Return (x, y) of the center of cell containing provided text 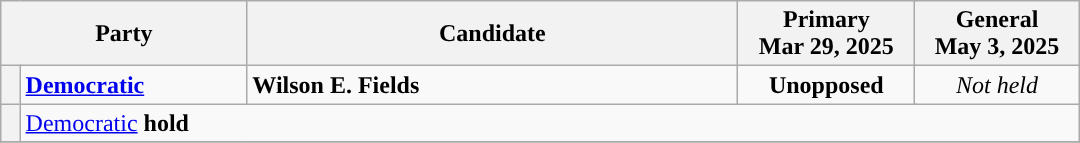
PrimaryMar 29, 2025 (826, 34)
Democratic (134, 85)
GeneralMay 3, 2025 (998, 34)
Unopposed (826, 85)
Party (124, 34)
Not held (998, 85)
Wilson E. Fields (492, 85)
Democratic hold (550, 123)
Candidate (492, 34)
